Scan for the cell matching the given text and deliver its [X, Y] coordinate at center. 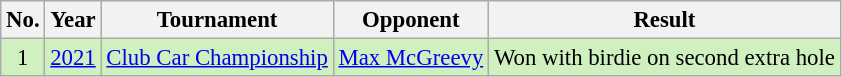
Tournament [217, 20]
Won with birdie on second extra hole [665, 58]
Result [665, 20]
2021 [73, 58]
Max McGreevy [410, 58]
Year [73, 20]
Club Car Championship [217, 58]
1 [23, 58]
Opponent [410, 20]
No. [23, 20]
